Pinpoint the cell where the given text exists, returning its [x, y] midpoint coordinate. 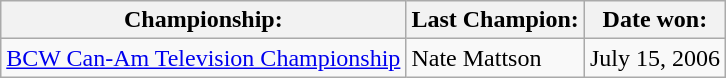
July 15, 2006 [654, 58]
Date won: [654, 20]
Championship: [204, 20]
BCW Can-Am Television Championship [204, 58]
Last Champion: [495, 20]
Nate Mattson [495, 58]
